Scan for the cell matching the given text and deliver its (x, y) coordinate at center. 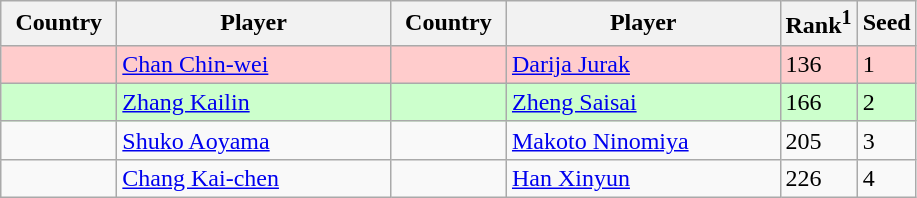
Rank1 (818, 24)
Darija Jurak (643, 64)
136 (818, 64)
2 (886, 102)
166 (818, 102)
Shuko Aoyama (254, 140)
Zhang Kailin (254, 102)
Seed (886, 24)
Zheng Saisai (643, 102)
1 (886, 64)
3 (886, 140)
Chan Chin-wei (254, 64)
Makoto Ninomiya (643, 140)
226 (818, 178)
205 (818, 140)
Chang Kai-chen (254, 178)
Han Xinyun (643, 178)
4 (886, 178)
